From the cell containing the given text, extract its center point as [x, y] coordinate. 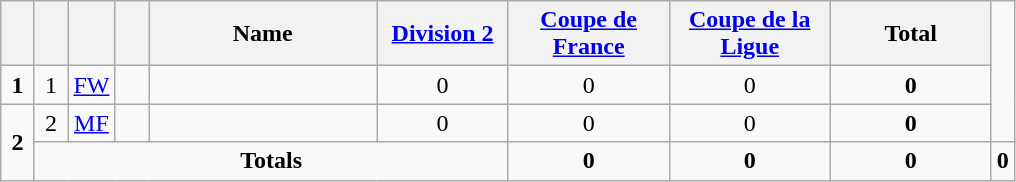
Name [262, 34]
Coupe de France [588, 34]
Division 2 [442, 34]
MF [92, 123]
Totals [271, 161]
Total [910, 34]
Coupe de la Ligue [750, 34]
FW [92, 85]
